Detect which cell encompasses the target text, then output its (x, y) center coordinate. 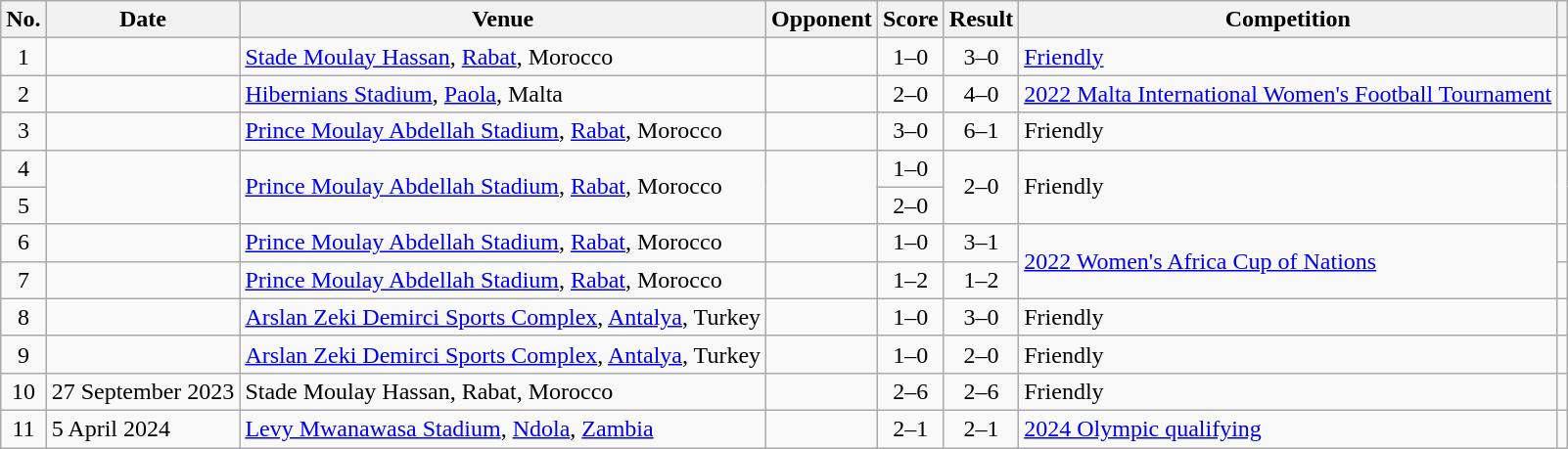
11 (23, 428)
4–0 (981, 94)
1 (23, 57)
2024 Olympic qualifying (1288, 428)
4 (23, 168)
Hibernians Stadium, Paola, Malta (503, 94)
3 (23, 131)
2 (23, 94)
2022 Malta International Women's Football Tournament (1288, 94)
8 (23, 317)
3–1 (981, 243)
2022 Women's Africa Cup of Nations (1288, 261)
Competition (1288, 20)
7 (23, 280)
Date (143, 20)
5 April 2024 (143, 428)
No. (23, 20)
Opponent (822, 20)
6 (23, 243)
Venue (503, 20)
Result (981, 20)
10 (23, 391)
27 September 2023 (143, 391)
5 (23, 205)
9 (23, 354)
Levy Mwanawasa Stadium, Ndola, Zambia (503, 428)
6–1 (981, 131)
Score (910, 20)
